Output the (x, y) coordinate of the center of the cell containing the given text.  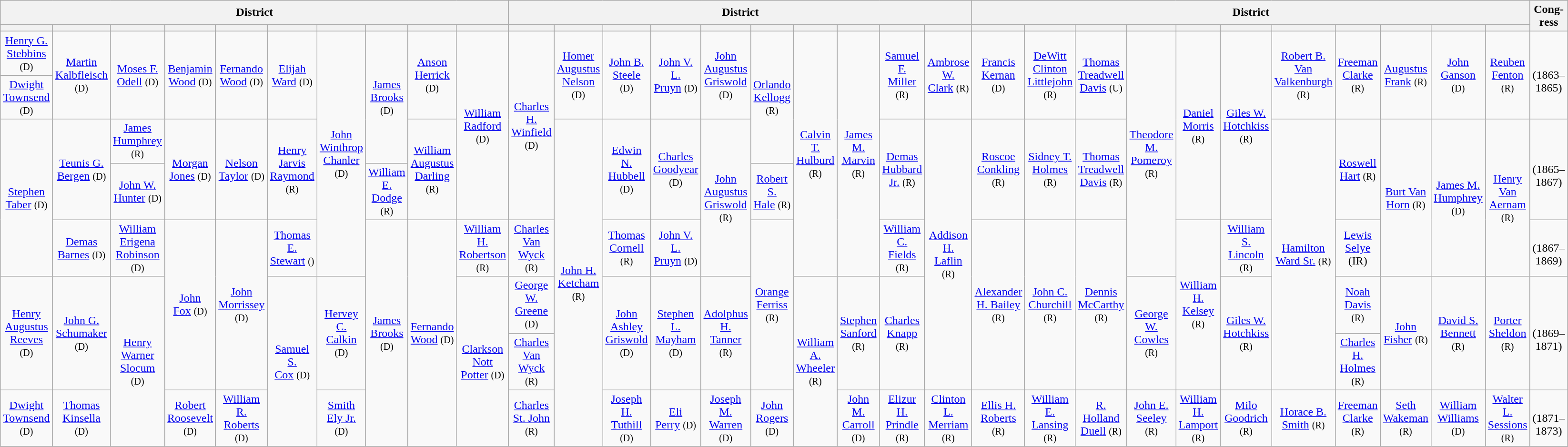
NelsonTaylor (D) (242, 170)
DennisMcCarthy(R) (1101, 305)
ElijahWard (D) (292, 75)
Burt VanHorn (R) (1406, 198)
AlexanderH. Bailey(R) (999, 305)
HamiltonWard Sr. (R) (1304, 254)
Walter L.Sessions (R) (1507, 418)
JohnGanson(D) (1458, 75)
RobertRoosevelt (D) (191, 418)
David S.Bennett (R) (1458, 333)
William C.Fields (R) (902, 248)
OrangeFerriss (R) (772, 305)
OrlandoKellogg(R) (772, 97)
SmithEly Jr. (D) (341, 418)
William E.Lansing (R) (1050, 418)
JamesHumphrey (R) (138, 141)
James M.Humphrey(D) (1458, 198)
EliPerry (D) (676, 418)
HenryJarvisRaymond(R) (292, 170)
John G.Schumaker(D) (81, 333)
William ErigenaRobinson (D) (138, 248)
WilliamAugustusDarling(R) (432, 170)
RoswellHart (R) (1358, 170)
JohnFisher (R) (1406, 333)
DeWittClintonLittlejohn(R) (1050, 75)
ReubenFenton (R) (1507, 75)
WilliamRadford (D) (483, 126)
Charles H.Winfield (D) (532, 126)
John W.Hunter (D) (138, 192)
John C.Churchill(R) (1050, 305)
Horace B.Smith (R) (1304, 418)
Henry VanAernam(R) (1507, 198)
JohnRogers (D) (772, 418)
William H.Kelsey (R) (1198, 305)
AmbroseW.Clark (R) (948, 75)
ThomasTreadwellDavis (U) (1101, 75)
(1867–1869) (1548, 248)
CharlesSt. John (R) (532, 418)
ThomasKinsella (D) (81, 418)
Ellis H.Roberts (R) (999, 418)
CharlesGoodyear(D) (676, 170)
RoscoeConkling(R) (999, 170)
George W.Greene (D) (532, 305)
Clinton L.Merriam (R) (948, 418)
JohnWinthropChanler(D) (341, 154)
PorterSheldon(R) (1507, 333)
DemasHubbardJr. (R) (902, 170)
John B.Steele (D) (627, 75)
(1871–1873) (1548, 418)
JohnFox (D) (191, 305)
Robert S.Hale (R) (772, 192)
ThomasCornell (R) (627, 248)
R. HollandDuell (R) (1101, 418)
AugustusFrank (R) (1406, 75)
ThomasTreadwellDavis (R) (1101, 170)
StephenTaber (D) (27, 198)
HomerAugustusNelson(D) (578, 75)
JohnMorrissey(D) (242, 305)
WilliamA.Wheeler(R) (815, 361)
TheodoreM.Pomeroy(R) (1151, 154)
HenryWarnerSlocum (D) (138, 361)
Henry G.Stebbins (D) (27, 53)
StephenSanford(R) (858, 333)
SethWakeman (R) (1406, 418)
LewisSelye (IR) (1358, 248)
Edwin N.Hubbell(D) (627, 170)
HenryAugustusReeves (D) (27, 333)
ClarksonNottPotter (D) (483, 361)
MartinKalbfleisch(D) (81, 75)
WilliamWilliams (D) (1458, 418)
MorganJones (D) (191, 170)
Cong­ress (1548, 16)
John M.Carroll (D) (858, 418)
JohnAugustusGriswold(D) (726, 75)
DanielMorris (R) (1198, 126)
John H.Ketcham(R) (578, 283)
BenjaminWood (D) (191, 75)
StephenL.Mayham(D) (676, 333)
AdolphusH.Tanner (R) (726, 333)
(1863–1865) (1548, 75)
Joseph H.Tuthill (D) (627, 418)
George W.Cowles (R) (1151, 333)
(1869–1871) (1548, 333)
William E.Dodge (R) (387, 192)
Samuel S.Cox (D) (292, 361)
Sidney T.Holmes(R) (1050, 170)
Thomas E.Stewart () (292, 248)
Robert B.VanValkenburgh(R) (1304, 75)
Hervey C.Calkin (D) (341, 333)
William H.Robertson (R) (483, 248)
Joseph M.Warren (D) (726, 418)
William R.Roberts (D) (242, 418)
MiloGoodrich (R) (1246, 418)
John E.Seeley (R) (1151, 418)
William H.Lamport (R) (1198, 418)
DemasBarnes (D) (81, 248)
JohnAshleyGriswold(D) (627, 333)
CharlesKnapp (R) (902, 333)
FrancisKernan (D) (999, 75)
JohnAugustusGriswold(R) (726, 198)
William S.Lincoln (R) (1246, 248)
Calvin T.Hulburd(R) (815, 154)
(1865–1867) (1548, 170)
NoahDavis (R) (1358, 305)
AnsonHerrick(D) (432, 75)
Teunis G.Bergen (D) (81, 170)
Elizur H.Prindle (R) (902, 418)
Samuel F.Miller (R) (902, 75)
Moses F.Odell (D) (138, 75)
Addison H.Laflin (R) (948, 254)
Charles H.Holmes (R) (1358, 361)
James M.Marvin(R) (858, 154)
